Provide the (X, Y) coordinate of the cell's center where the given text is located.  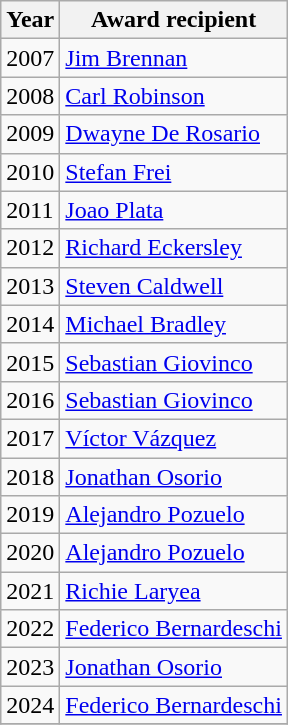
2020 (30, 553)
Richard Eckersley (174, 248)
2009 (30, 134)
Dwayne De Rosario (174, 134)
2021 (30, 591)
Stefan Frei (174, 172)
2017 (30, 438)
Víctor Vázquez (174, 438)
Joao Plata (174, 210)
Carl Robinson (174, 96)
2019 (30, 515)
Jim Brennan (174, 58)
Richie Laryea (174, 591)
2011 (30, 210)
2012 (30, 248)
2016 (30, 400)
2013 (30, 286)
2007 (30, 58)
2023 (30, 667)
Steven Caldwell (174, 286)
Year (30, 20)
2018 (30, 477)
2010 (30, 172)
2014 (30, 324)
Award recipient (174, 20)
2024 (30, 705)
Michael Bradley (174, 324)
2008 (30, 96)
2022 (30, 629)
2015 (30, 362)
